Extract the [x, y] coordinate from the center of the cell holding the provided text.  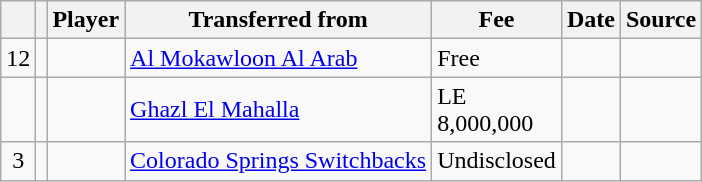
Colorado Springs Switchbacks [278, 161]
Ghazl El Mahalla [278, 110]
12 [18, 58]
Free [497, 58]
3 [18, 161]
Source [660, 20]
Transferred from [278, 20]
Undisclosed [497, 161]
Al Mokawloon Al Arab [278, 58]
Date [590, 20]
Player [86, 20]
LE 8,000,000 [497, 110]
Fee [497, 20]
